Search for the cell housing the specified text and yield its [x, y] center coordinate. 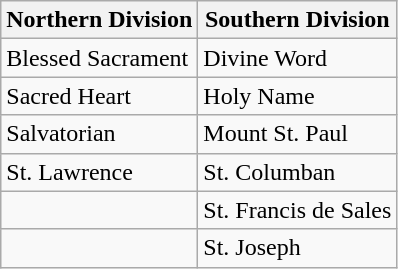
Mount St. Paul [298, 134]
Salvatorian [100, 134]
Holy Name [298, 96]
St. Columban [298, 172]
Northern Division [100, 20]
St. Lawrence [100, 172]
Blessed Sacrament [100, 58]
Southern Division [298, 20]
St. Joseph [298, 248]
Divine Word [298, 58]
Sacred Heart [100, 96]
St. Francis de Sales [298, 210]
